Locate the cell with the specified text and output its (X, Y) center coordinate. 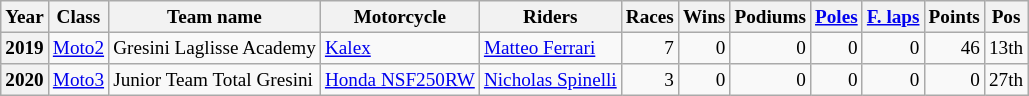
Moto2 (78, 48)
Motorcycle (400, 17)
Class (78, 17)
Moto3 (78, 80)
13th (1006, 48)
Junior Team Total Gresini (215, 80)
Nicholas Spinelli (550, 80)
Kalex (400, 48)
Year (25, 17)
Wins (704, 17)
3 (650, 80)
7 (650, 48)
Honda NSF250RW (400, 80)
27th (1006, 80)
Team name (215, 17)
Podiums (770, 17)
2019 (25, 48)
Gresini Laglisse Academy (215, 48)
Riders (550, 17)
Races (650, 17)
46 (954, 48)
Points (954, 17)
F. laps (893, 17)
Pos (1006, 17)
2020 (25, 80)
Poles (836, 17)
Matteo Ferrari (550, 48)
